Provide the [x, y] coordinate of the cell's center where the given text is located.  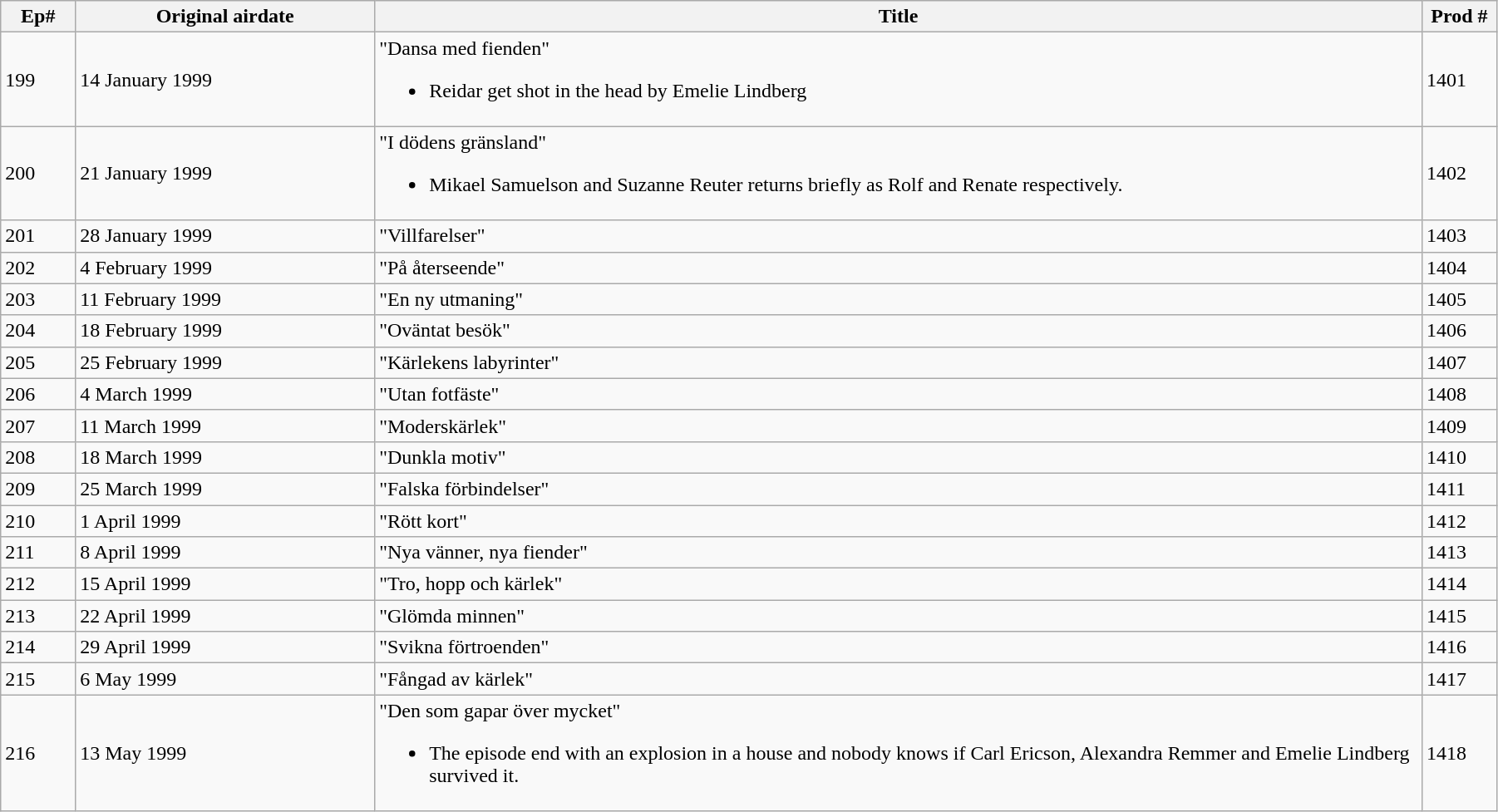
22 April 1999 [225, 616]
200 [38, 173]
"En ny utmaning" [899, 299]
199 [38, 80]
"Dunkla motiv" [899, 457]
213 [38, 616]
214 [38, 647]
"Svikna förtroenden" [899, 647]
4 February 1999 [225, 268]
203 [38, 299]
18 March 1999 [225, 457]
1409 [1459, 426]
211 [38, 553]
Ep# [38, 17]
8 April 1999 [225, 553]
"Utan fotfäste" [899, 394]
28 January 1999 [225, 236]
29 April 1999 [225, 647]
1407 [1459, 362]
1406 [1459, 331]
1418 [1459, 753]
206 [38, 394]
11 March 1999 [225, 426]
13 May 1999 [225, 753]
1415 [1459, 616]
1403 [1459, 236]
"Nya vänner, nya fiender" [899, 553]
201 [38, 236]
25 March 1999 [225, 489]
"Rött kort" [899, 521]
1414 [1459, 584]
6 May 1999 [225, 679]
"Dansa med fienden"Reidar get shot in the head by Emelie Lindberg [899, 80]
208 [38, 457]
1410 [1459, 457]
Original airdate [225, 17]
216 [38, 753]
212 [38, 584]
205 [38, 362]
207 [38, 426]
1 April 1999 [225, 521]
"Moderskärlek" [899, 426]
"Glömda minnen" [899, 616]
204 [38, 331]
"Fångad av kärlek" [899, 679]
"Tro, hopp och kärlek" [899, 584]
18 February 1999 [225, 331]
14 January 1999 [225, 80]
"I dödens gränsland"Mikael Samuelson and Suzanne Reuter returns briefly as Rolf and Renate respectively. [899, 173]
1411 [1459, 489]
1417 [1459, 679]
"Kärlekens labyrinter" [899, 362]
25 February 1999 [225, 362]
"Oväntat besök" [899, 331]
1401 [1459, 80]
"Villfarelser" [899, 236]
1405 [1459, 299]
1404 [1459, 268]
1402 [1459, 173]
1408 [1459, 394]
"På återseende" [899, 268]
"Falska förbindelser" [899, 489]
Prod # [1459, 17]
4 March 1999 [225, 394]
1413 [1459, 553]
11 February 1999 [225, 299]
209 [38, 489]
Title [899, 17]
210 [38, 521]
202 [38, 268]
1416 [1459, 647]
15 April 1999 [225, 584]
1412 [1459, 521]
215 [38, 679]
21 January 1999 [225, 173]
